Extract the [X, Y] coordinate from the center of the cell holding the provided text.  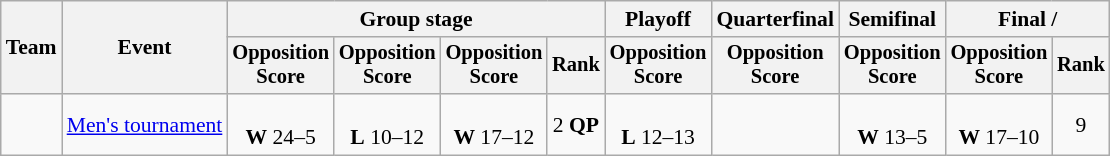
W 13–5 [892, 124]
W 17–10 [1000, 124]
Team [32, 48]
Event [145, 48]
9 [1081, 124]
Group stage [416, 19]
Semifinal [892, 19]
L 10–12 [388, 124]
Quarterfinal [775, 19]
W 17–12 [494, 124]
W 24–5 [280, 124]
2 QP [576, 124]
Playoff [658, 19]
Men's tournament [145, 124]
L 12–13 [658, 124]
Final / [1028, 19]
